Detect which cell encompasses the target text, then output its (X, Y) center coordinate. 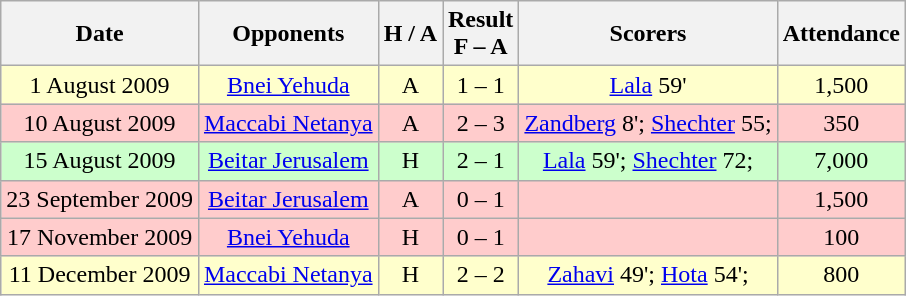
Date (100, 34)
Lala 59' (648, 85)
Opponents (288, 34)
23 September 2009 (100, 199)
2 – 2 (480, 275)
11 December 2009 (100, 275)
800 (841, 275)
2 – 1 (480, 161)
10 August 2009 (100, 123)
350 (841, 123)
100 (841, 237)
15 August 2009 (100, 161)
H / A (410, 34)
2 – 3 (480, 123)
Zandberg 8'; Shechter 55; (648, 123)
1 August 2009 (100, 85)
1 – 1 (480, 85)
Attendance (841, 34)
7,000 (841, 161)
ResultF – A (480, 34)
Scorers (648, 34)
Zahavi 49'; Hota 54'; (648, 275)
17 November 2009 (100, 237)
Lala 59'; Shechter 72; (648, 161)
